Determine the [X, Y] coordinate at the center of the cell enclosing the given text.  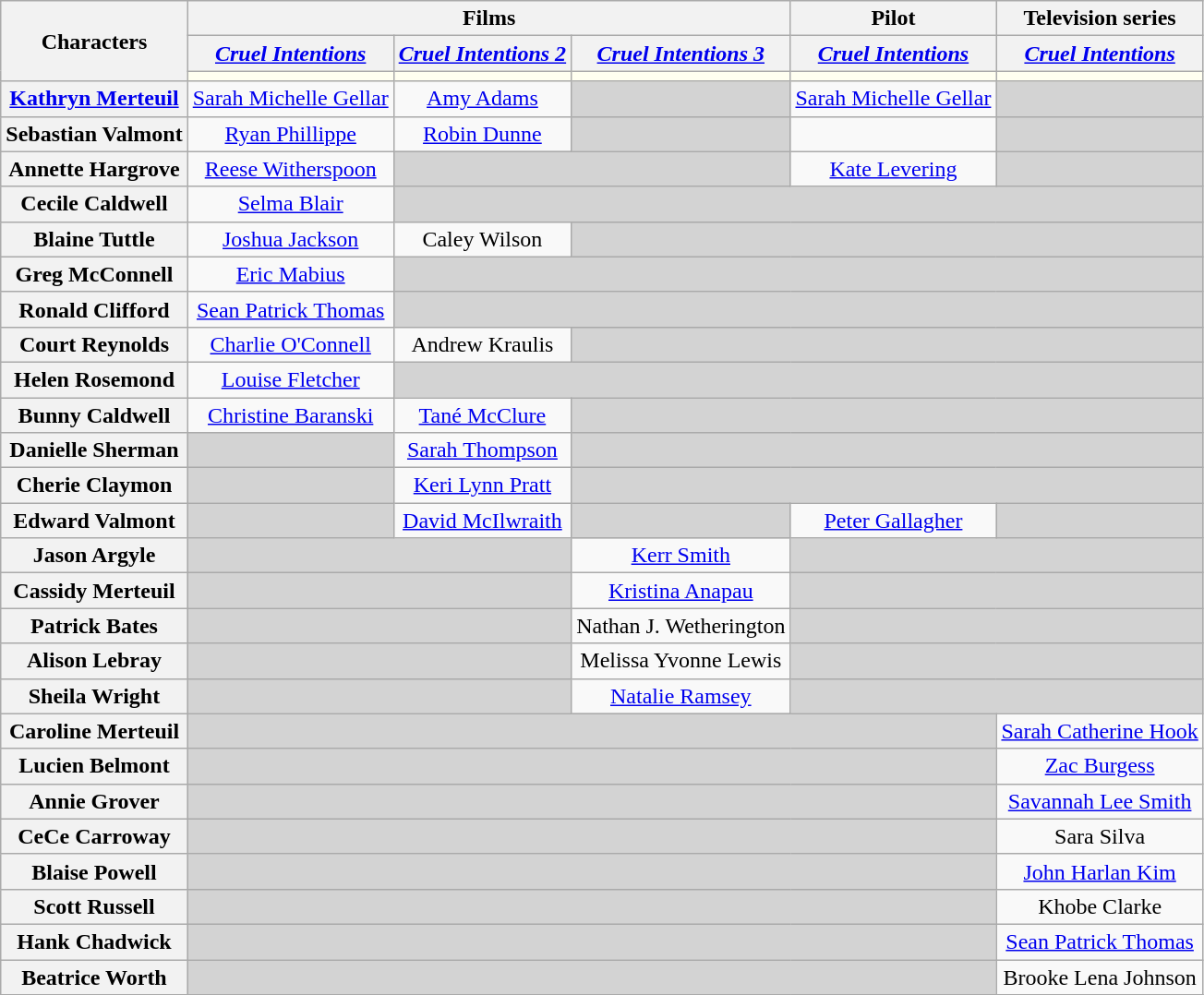
Savannah Lee Smith [1100, 801]
Robin Dunne [482, 134]
Scott Russell [94, 906]
Nathan J. Wetherington [681, 626]
Bunny Caldwell [94, 414]
Cruel Intentions 3 [681, 54]
Alison Lebray [94, 661]
Natalie Ramsey [681, 696]
Christine Baranski [290, 414]
Amy Adams [482, 99]
Hank Chadwick [94, 941]
Kristina Anapau [681, 591]
Cruel Intentions 2 [482, 54]
Eric Mabius [290, 274]
Sheila Wright [94, 696]
Annette Hargrove [94, 169]
Annie Grover [94, 801]
Television series [1100, 18]
Charlie O'Connell [290, 344]
Danielle Sherman [94, 450]
Court Reynolds [94, 344]
Sarah Catherine Hook [1100, 731]
Patrick Bates [94, 626]
Melissa Yvonne Lewis [681, 661]
Khobe Clarke [1100, 906]
Zac Burgess [1100, 766]
Blaise Powell [94, 871]
Caley Wilson [482, 239]
David McIlwraith [482, 521]
Sarah Thompson [482, 450]
Kate Levering [894, 169]
Beatrice Worth [94, 977]
Lucien Belmont [94, 766]
Films [489, 18]
Jason Argyle [94, 556]
Characters [94, 41]
Sebastian Valmont [94, 134]
Brooke Lena Johnson [1100, 977]
CeCe Carroway [94, 836]
Helen Rosemond [94, 379]
Andrew Kraulis [482, 344]
Caroline Merteuil [94, 731]
Louise Fletcher [290, 379]
John Harlan Kim [1100, 871]
Selma Blair [290, 204]
Cherie Claymon [94, 486]
Edward Valmont [94, 521]
Cassidy Merteuil [94, 591]
Tané McClure [482, 414]
Blaine Tuttle [94, 239]
Kerr Smith [681, 556]
Pilot [894, 18]
Joshua Jackson [290, 239]
Peter Gallagher [894, 521]
Greg McConnell [94, 274]
Kathryn Merteuil [94, 99]
Keri Lynn Pratt [482, 486]
Cecile Caldwell [94, 204]
Sara Silva [1100, 836]
Reese Witherspoon [290, 169]
Ryan Phillippe [290, 134]
Ronald Clifford [94, 309]
